Capture the cell that displays the provided text and extract its [x, y] central coordinate. 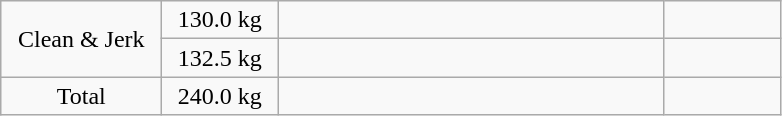
130.0 kg [220, 20]
240.0 kg [220, 96]
132.5 kg [220, 58]
Total [82, 96]
Clean & Jerk [82, 39]
